Identify which cell holds the provided text, then report its [x, y] central coordinate. 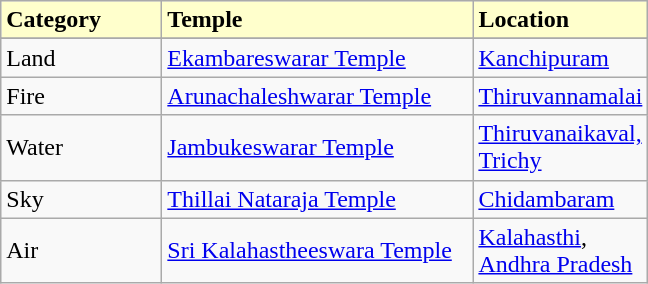
Land [82, 58]
Kanchipuram [560, 58]
Temple [318, 20]
Air [82, 250]
Thillai Nataraja Temple [318, 199]
Fire [82, 96]
Sri Kalahastheeswara Temple [318, 250]
Chidambaram [560, 199]
Jambukeswarar Temple [318, 148]
Water [82, 148]
Location [560, 20]
Arunachaleshwarar Temple [318, 96]
Thiruvanaikaval, Trichy [560, 148]
Kalahasthi, Andhra Pradesh [560, 250]
Ekambareswarar Temple [318, 58]
Sky [82, 199]
Category [82, 20]
Thiruvannamalai [560, 96]
